Locate the cell with the specified text and output its (x, y) center coordinate. 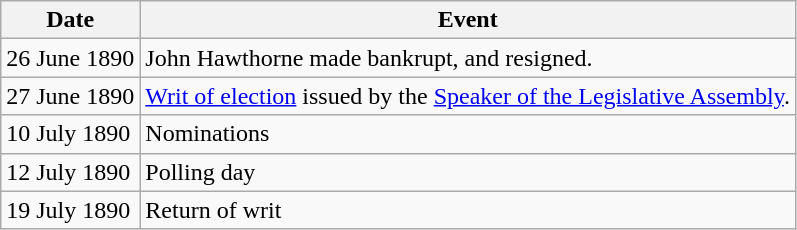
Polling day (468, 172)
10 July 1890 (70, 134)
12 July 1890 (70, 172)
Date (70, 20)
Return of writ (468, 210)
John Hawthorne made bankrupt, and resigned. (468, 58)
27 June 1890 (70, 96)
Nominations (468, 134)
19 July 1890 (70, 210)
Event (468, 20)
26 June 1890 (70, 58)
Writ of election issued by the Speaker of the Legislative Assembly. (468, 96)
